Output the (x, y) coordinate of the center of the cell containing the given text.  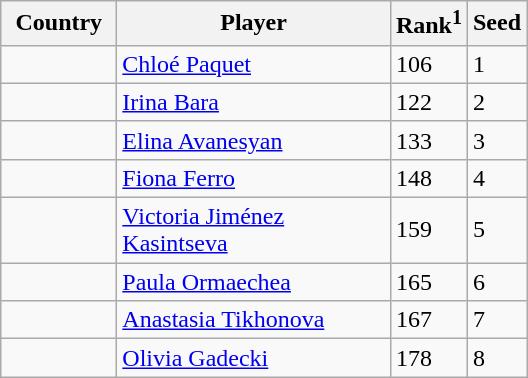
Fiona Ferro (254, 178)
3 (496, 140)
167 (428, 320)
Olivia Gadecki (254, 358)
Anastasia Tikhonova (254, 320)
Player (254, 24)
Rank1 (428, 24)
8 (496, 358)
106 (428, 64)
4 (496, 178)
1 (496, 64)
6 (496, 282)
Victoria Jiménez Kasintseva (254, 230)
178 (428, 358)
165 (428, 282)
148 (428, 178)
Paula Ormaechea (254, 282)
Country (59, 24)
5 (496, 230)
7 (496, 320)
Elina Avanesyan (254, 140)
133 (428, 140)
Seed (496, 24)
Chloé Paquet (254, 64)
2 (496, 102)
122 (428, 102)
159 (428, 230)
Irina Bara (254, 102)
